Determine the [X, Y] coordinate at the center of the cell enclosing the given text.  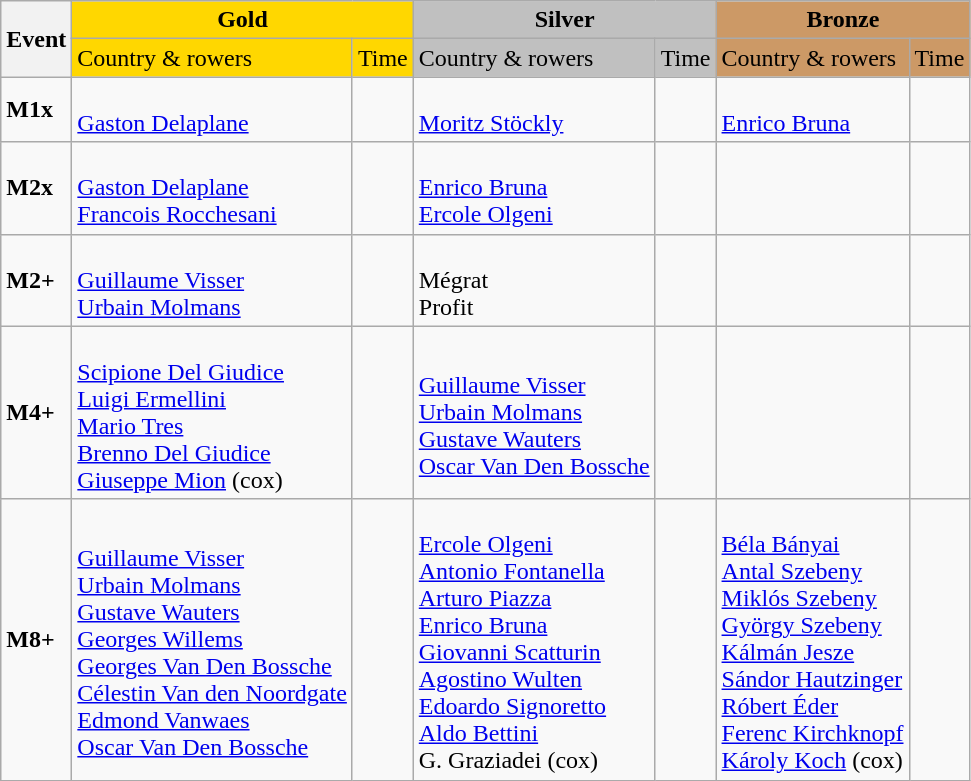
Ercole Olgeni Antonio Fontanella Arturo Piazza Enrico Bruna Giovanni Scatturin Agostino Wulten Edoardo Signoretto Aldo Bettini G. Graziadei (cox) [534, 640]
M2x [36, 188]
Enrico Bruna [812, 110]
Silver [564, 20]
M8+ [36, 640]
Guillaume Visser Urbain Molmans [212, 280]
M1x [36, 110]
Mégrat Profit [534, 280]
Scipione Del Giudice Luigi Ermellini Mario Tres Brenno Del Giudice Giuseppe Mion (cox) [212, 412]
M4+ [36, 412]
Guillaume Visser Urbain Molmans Gustave Wauters Oscar Van Den Bossche [534, 412]
Enrico Bruna Ercole Olgeni [534, 188]
Gaston Delaplane [212, 110]
Gaston Delaplane Francois Rocchesani [212, 188]
Béla Bányai Antal Szebeny Miklós Szebeny György Szebeny Kálmán Jesze Sándor Hautzinger Róbert Éder Ferenc Kirchknopf Károly Koch (cox) [812, 640]
Moritz Stöckly [534, 110]
M2+ [36, 280]
Bronze [843, 20]
Gold [242, 20]
Event [36, 39]
